Return the [x, y] coordinate for the center point of the cell that contains the specified text.  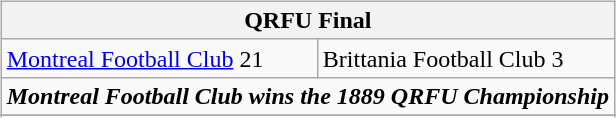
QRFU Final [308, 20]
Montreal Football Club wins the 1889 QRFU Championship [308, 96]
Brittania Football Club 3 [466, 58]
Montreal Football Club 21 [159, 58]
